Output the [X, Y] coordinate of the center of the cell containing the given text.  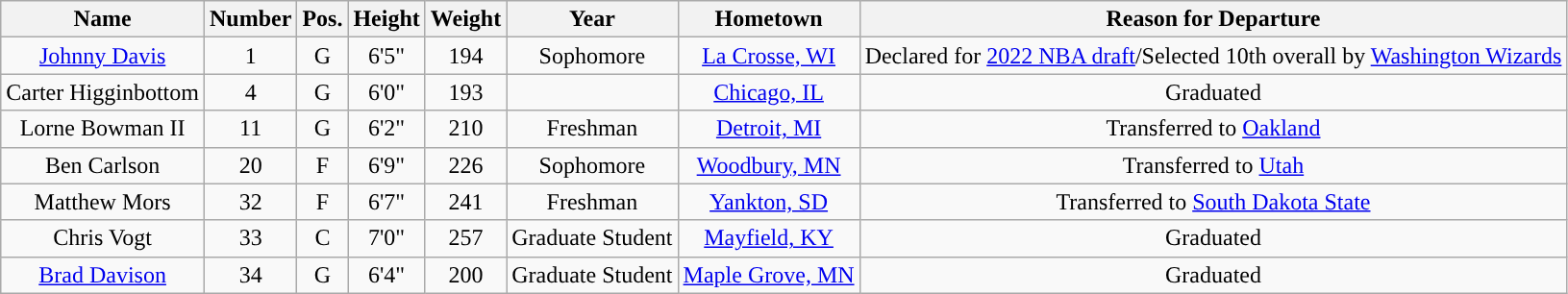
Matthew Mors [103, 202]
241 [465, 202]
Yankton, SD [769, 202]
6'0" [386, 92]
257 [465, 238]
Transferred to South Dakota State [1213, 202]
226 [465, 165]
Ben Carlson [103, 165]
Declared for 2022 NBA draft/Selected 10th overall by Washington Wizards [1213, 56]
7'0" [386, 238]
Name [103, 19]
210 [465, 129]
Brad Davison [103, 275]
6'4" [386, 275]
Chicago, IL [769, 92]
11 [250, 129]
Year [592, 19]
Lorne Bowman II [103, 129]
Weight [465, 19]
6'7" [386, 202]
33 [250, 238]
Johnny Davis [103, 56]
Hometown [769, 19]
Maple Grove, MN [769, 275]
Detroit, MI [769, 129]
194 [465, 56]
6'2" [386, 129]
Number [250, 19]
200 [465, 275]
Chris Vogt [103, 238]
4 [250, 92]
Height [386, 19]
Carter Higginbottom [103, 92]
La Crosse, WI [769, 56]
34 [250, 275]
6'5" [386, 56]
1 [250, 56]
20 [250, 165]
Woodbury, MN [769, 165]
Mayfield, KY [769, 238]
Reason for Departure [1213, 19]
193 [465, 92]
Transferred to Oakland [1213, 129]
32 [250, 202]
C [323, 238]
Transferred to Utah [1213, 165]
Pos. [323, 19]
6'9" [386, 165]
